Scan for the cell matching the given text and deliver its [X, Y] coordinate at center. 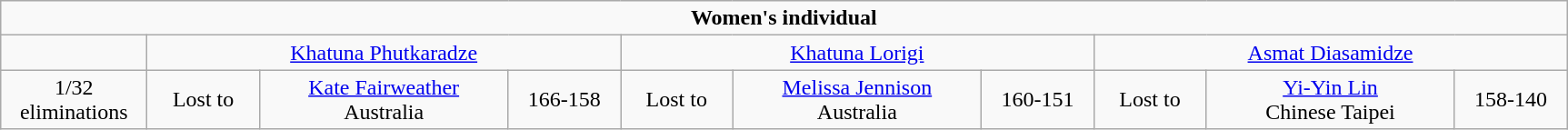
Khatuna Phutkaradze [384, 53]
160-151 [1038, 100]
Kate Fairweather Australia [384, 100]
Women's individual [784, 18]
Melissa Jennison Australia [857, 100]
166-158 [564, 100]
Khatuna Lorigi [856, 53]
Asmat Diasamidze [1331, 53]
158-140 [1511, 100]
Yi-Yin Lin Chinese Taipei [1331, 100]
1/32 eliminations [75, 100]
